Return the (X, Y) coordinate for the center point of the cell that contains the specified text.  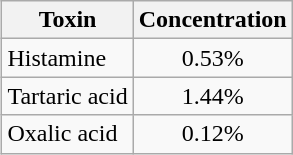
Histamine (68, 58)
Concentration (212, 20)
1.44% (212, 96)
0.53% (212, 58)
Oxalic acid (68, 134)
Toxin (68, 20)
Tartaric acid (68, 96)
0.12% (212, 134)
